From the cell containing the given text, extract its center point as (X, Y) coordinate. 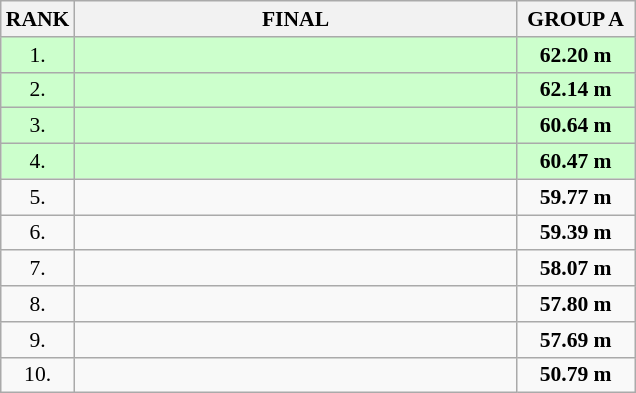
58.07 m (576, 269)
3. (38, 126)
GROUP A (576, 19)
1. (38, 55)
57.69 m (576, 340)
60.64 m (576, 126)
5. (38, 197)
57.80 m (576, 304)
60.47 m (576, 162)
59.39 m (576, 233)
62.14 m (576, 90)
6. (38, 233)
4. (38, 162)
7. (38, 269)
62.20 m (576, 55)
FINAL (295, 19)
9. (38, 340)
2. (38, 90)
50.79 m (576, 375)
10. (38, 375)
8. (38, 304)
RANK (38, 19)
59.77 m (576, 197)
